Detect which cell encompasses the target text, then output its [x, y] center coordinate. 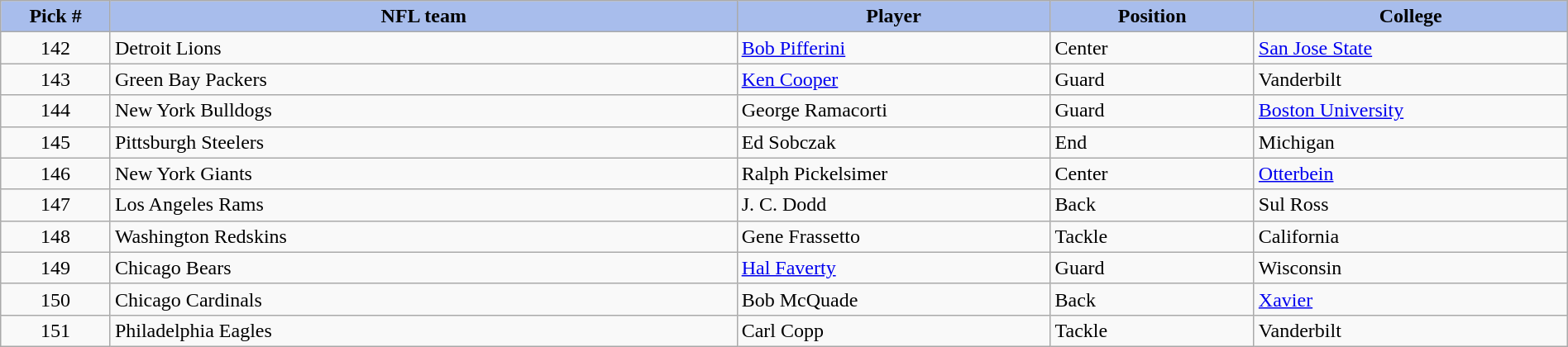
146 [56, 173]
College [1411, 17]
Philadelphia Eagles [423, 330]
Chicago Bears [423, 268]
New York Giants [423, 173]
Green Bay Packers [423, 79]
J. C. Dodd [893, 205]
Pick # [56, 17]
Ralph Pickelsimer [893, 173]
Chicago Cardinals [423, 299]
148 [56, 236]
Bob Pifferini [893, 48]
Los Angeles Rams [423, 205]
End [1152, 142]
145 [56, 142]
Pittsburgh Steelers [423, 142]
Ed Sobczak [893, 142]
Michigan [1411, 142]
Carl Copp [893, 330]
149 [56, 268]
California [1411, 236]
NFL team [423, 17]
Position [1152, 17]
New York Bulldogs [423, 111]
151 [56, 330]
Washington Redskins [423, 236]
147 [56, 205]
Ken Cooper [893, 79]
San Jose State [1411, 48]
Wisconsin [1411, 268]
Boston University [1411, 111]
Detroit Lions [423, 48]
144 [56, 111]
Player [893, 17]
Otterbein [1411, 173]
Xavier [1411, 299]
143 [56, 79]
Gene Frassetto [893, 236]
Hal Faverty [893, 268]
150 [56, 299]
George Ramacorti [893, 111]
142 [56, 48]
Sul Ross [1411, 205]
Bob McQuade [893, 299]
